Pinpoint the cell where the given text exists, returning its (X, Y) midpoint coordinate. 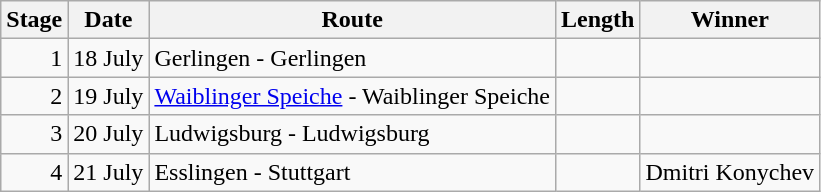
2 (34, 96)
Date (108, 20)
Esslingen - Stuttgart (352, 172)
4 (34, 172)
3 (34, 134)
Waiblinger Speiche - Waiblinger Speiche (352, 96)
Dmitri Konychev (730, 172)
19 July (108, 96)
18 July (108, 58)
Winner (730, 20)
Length (598, 20)
Route (352, 20)
1 (34, 58)
Ludwigsburg - Ludwigsburg (352, 134)
Gerlingen - Gerlingen (352, 58)
20 July (108, 134)
Stage (34, 20)
21 July (108, 172)
